Determine the [X, Y] coordinate at the center of the cell enclosing the given text.  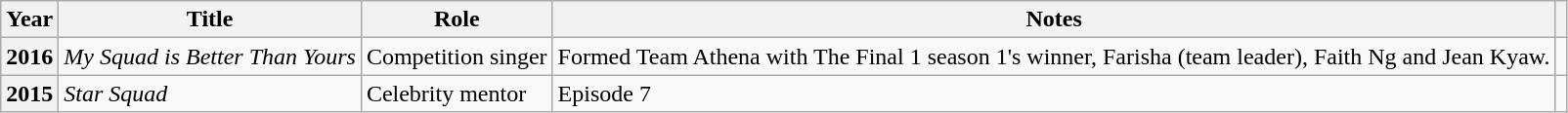
Celebrity mentor [457, 94]
Formed Team Athena with The Final 1 season 1's winner, Farisha (team leader), Faith Ng and Jean Kyaw. [1054, 56]
Star Squad [210, 94]
Title [210, 19]
My Squad is Better Than Yours [210, 56]
Competition singer [457, 56]
Year [29, 19]
Role [457, 19]
2016 [29, 56]
Notes [1054, 19]
2015 [29, 94]
Episode 7 [1054, 94]
